Identify which cell holds the provided text, then report its [x, y] central coordinate. 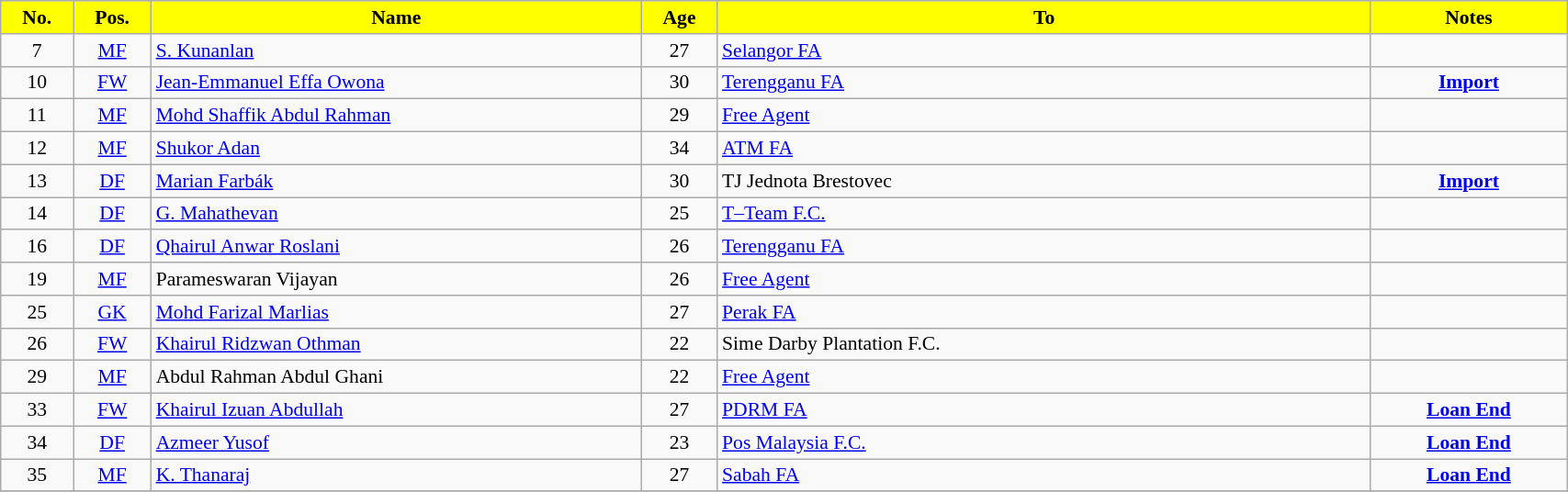
PDRM FA [1043, 410]
Jean-Emmanuel Effa Owona [397, 83]
Sabah FA [1043, 475]
Age [680, 17]
No. [37, 17]
S. Kunanlan [397, 50]
TJ Jednota Brestovec [1043, 181]
ATM FA [1043, 149]
Azmeer Yusof [397, 442]
Mohd Shaffik Abdul Rahman [397, 116]
14 [37, 214]
Parameswaran Vijayan [397, 279]
Name [397, 17]
Shukor Adan [397, 149]
T–Team F.C. [1043, 214]
Abdul Rahman Abdul Ghani [397, 377]
GK [112, 312]
35 [37, 475]
12 [37, 149]
Mohd Farizal Marlias [397, 312]
Notes [1468, 17]
10 [37, 83]
19 [37, 279]
Khairul Ridzwan Othman [397, 344]
Perak FA [1043, 312]
To [1043, 17]
Qhairul Anwar Roslani [397, 247]
Sime Darby Plantation F.C. [1043, 344]
Marian Farbák [397, 181]
33 [37, 410]
K. Thanaraj [397, 475]
Khairul Izuan Abdullah [397, 410]
Pos Malaysia F.C. [1043, 442]
11 [37, 116]
23 [680, 442]
7 [37, 50]
G. Mahathevan [397, 214]
Selangor FA [1043, 50]
13 [37, 181]
16 [37, 247]
Pos. [112, 17]
